Identify which cell holds the provided text, then report its [x, y] central coordinate. 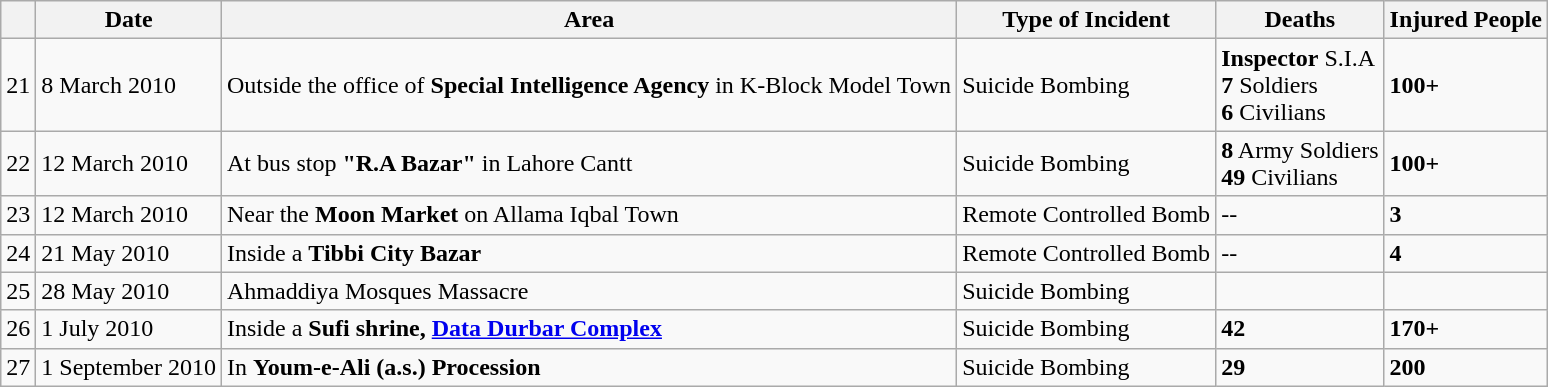
26 [18, 329]
24 [18, 253]
21 [18, 85]
22 [18, 164]
Inside a Sufi shrine, Data Durbar Complex [590, 329]
170+ [1466, 329]
200 [1466, 367]
Outside the office of Special Intelligence Agency in K-Block Model Town [590, 85]
23 [18, 215]
Ahmaddiya Mosques Massacre [590, 291]
3 [1466, 215]
Inspector S.I.A 7 Soldiers 6 Civilians [1300, 85]
Near the Moon Market on Allama Iqbal Town [590, 215]
28 May 2010 [129, 291]
Area [590, 20]
4 [1466, 253]
25 [18, 291]
At bus stop "R.A Bazar" in Lahore Cantt [590, 164]
27 [18, 367]
21 May 2010 [129, 253]
1 July 2010 [129, 329]
Type of Incident [1086, 20]
Deaths [1300, 20]
Date [129, 20]
1 September 2010 [129, 367]
Inside a Tibbi City Bazar [590, 253]
In Youm-e-Ali (a.s.) Procession [590, 367]
29 [1300, 367]
42 [1300, 329]
Injured People [1466, 20]
8 March 2010 [129, 85]
8 Army Soldiers 49 Civilians [1300, 164]
